Return the [X, Y] coordinate for the center point of the cell that contains the specified text.  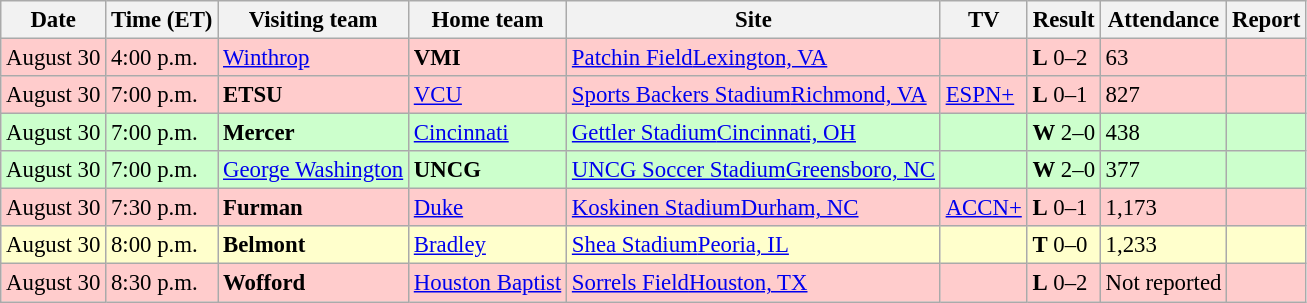
63 [1163, 58]
Not reported [1163, 283]
Report [1266, 20]
Wofford [314, 283]
Date [54, 20]
7:30 p.m. [162, 208]
Koskinen StadiumDurham, NC [754, 208]
Furman [314, 208]
Site [754, 20]
T 0–0 [1064, 245]
Home team [487, 20]
UNCG Soccer StadiumGreensboro, NC [754, 170]
Result [1064, 20]
Mercer [314, 133]
Sports Backers StadiumRichmond, VA [754, 95]
ACCN+ [984, 208]
Sorrels FieldHouston, TX [754, 283]
Patchin FieldLexington, VA [754, 58]
1,233 [1163, 245]
8:30 p.m. [162, 283]
Attendance [1163, 20]
Visiting team [314, 20]
Bradley [487, 245]
Houston Baptist [487, 283]
TV [984, 20]
ETSU [314, 95]
8:00 p.m. [162, 245]
UNCG [487, 170]
Shea StadiumPeoria, IL [754, 245]
438 [1163, 133]
Duke [487, 208]
George Washington [314, 170]
Time (ET) [162, 20]
VCU [487, 95]
377 [1163, 170]
VMI [487, 58]
ESPN+ [984, 95]
Winthrop [314, 58]
4:00 p.m. [162, 58]
Belmont [314, 245]
1,173 [1163, 208]
827 [1163, 95]
Gettler StadiumCincinnati, OH [754, 133]
Cincinnati [487, 133]
